Output the (x, y) coordinate of the center of the cell containing the given text.  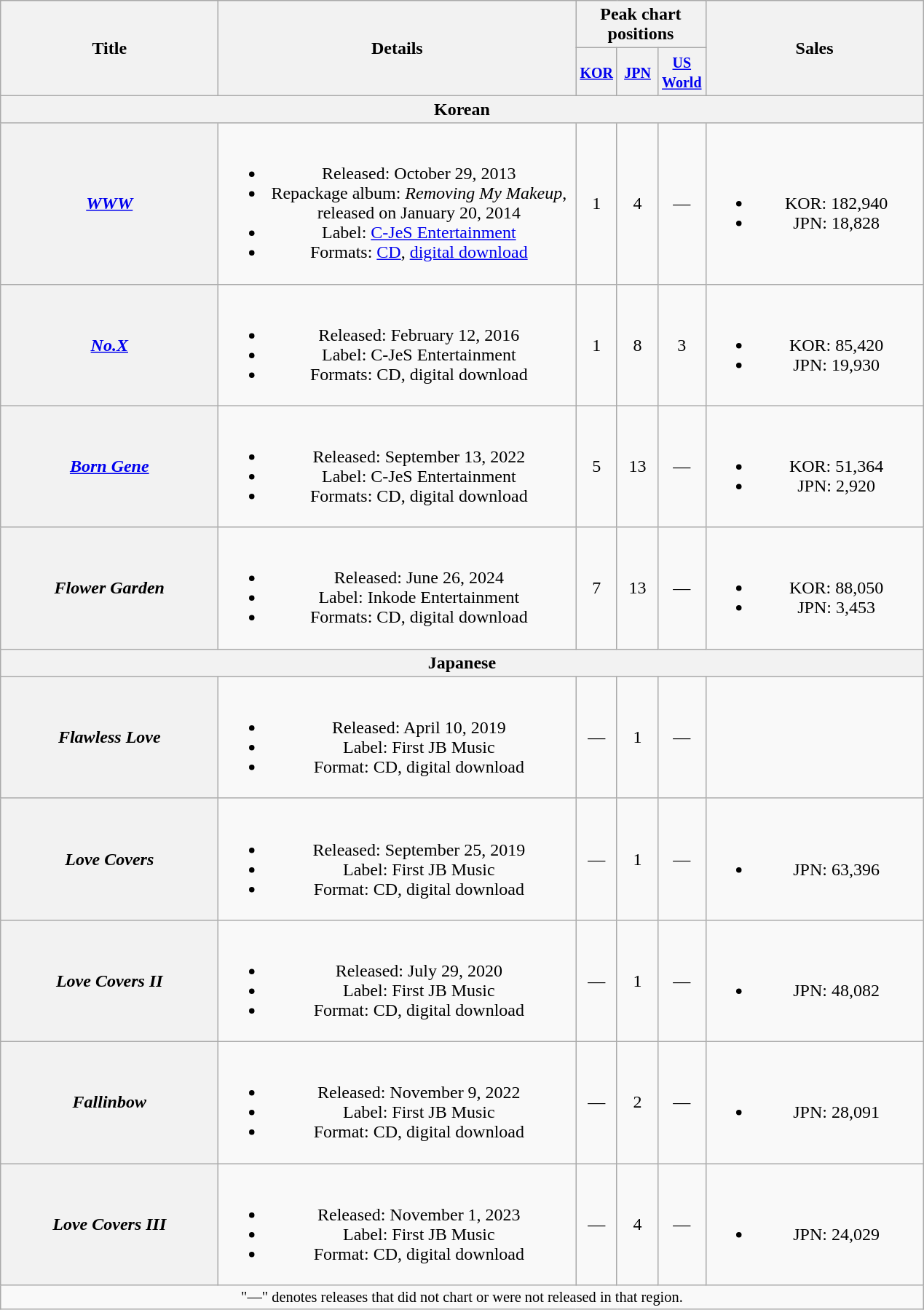
Flower Garden (109, 588)
8 (637, 345)
Released: September 25, 2019Label: First JB MusicFormat: CD, digital download (398, 859)
Love Covers III (109, 1225)
Released: July 29, 2020Label: First JB MusicFormat: CD, digital download (398, 980)
7 (597, 588)
Details (398, 48)
Love Covers (109, 859)
Released: November 1, 2023Label: First JB MusicFormat: CD, digital download (398, 1225)
Fallinbow (109, 1102)
Released: October 29, 2013Repackage album: Removing My Makeup, released on January 20, 2014Label: C-JeS EntertainmentFormats: CD, digital download (398, 204)
KOR (597, 71)
Released: September 13, 2022Label: C-JeS EntertainmentFormats: CD, digital download (398, 466)
JPN: 24,029 (814, 1225)
Sales (814, 48)
"—" denotes releases that did not chart or were not released in that region. (462, 1298)
JPN (637, 71)
KOR: 51,364JPN: 2,920 (814, 466)
Korean (462, 109)
JPN: 48,082 (814, 980)
KOR: 88,050JPN: 3,453 (814, 588)
Released: February 12, 2016Label: C-JeS EntertainmentFormats: CD, digital download (398, 345)
KOR: 85,420JPN: 19,930 (814, 345)
Born Gene (109, 466)
Released: April 10, 2019Label: First JB MusicFormat: CD, digital download (398, 737)
WWW (109, 204)
5 (597, 466)
Flawless Love (109, 737)
JPN: 63,396 (814, 859)
No.X (109, 345)
Japanese (462, 663)
Love Covers II (109, 980)
2 (637, 1102)
Title (109, 48)
US World (682, 71)
Released: November 9, 2022Label: First JB MusicFormat: CD, digital download (398, 1102)
KOR: 182,940JPN: 18,828 (814, 204)
Released: June 26, 2024Label: Inkode EntertainmentFormats: CD, digital download (398, 588)
3 (682, 345)
Peak chart positions (641, 25)
JPN: 28,091 (814, 1102)
